Scan for the cell matching the given text and deliver its [X, Y] coordinate at center. 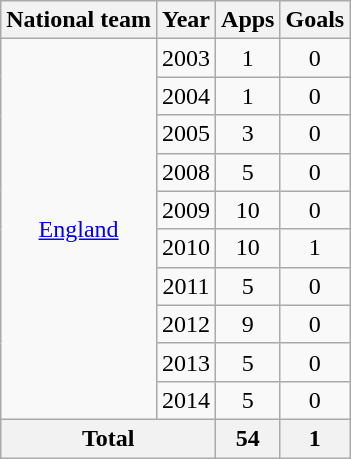
Goals [315, 20]
2012 [186, 324]
2013 [186, 362]
9 [248, 324]
Total [108, 438]
2005 [186, 134]
2004 [186, 96]
Apps [248, 20]
2003 [186, 58]
National team [79, 20]
2011 [186, 286]
2009 [186, 210]
Year [186, 20]
England [79, 230]
54 [248, 438]
3 [248, 134]
2010 [186, 248]
2008 [186, 172]
2014 [186, 400]
